Scan for the cell matching the given text and deliver its (X, Y) coordinate at center. 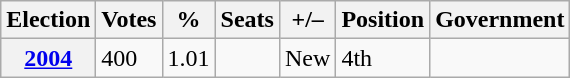
1.01 (188, 58)
Seats (247, 20)
+/– (307, 20)
2004 (48, 58)
400 (129, 58)
Votes (129, 20)
% (188, 20)
Position (383, 20)
Government (500, 20)
4th (383, 58)
New (307, 58)
Election (48, 20)
